Provide the (x, y) coordinate of the cell's center where the given text is located.  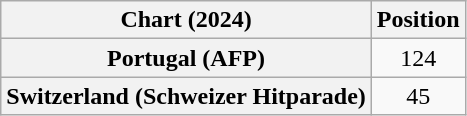
Position (418, 20)
124 (418, 58)
Switzerland (Schweizer Hitparade) (186, 96)
45 (418, 96)
Portugal (AFP) (186, 58)
Chart (2024) (186, 20)
